Find where the given text appears and provide that cell's center as [X, Y] coordinate. 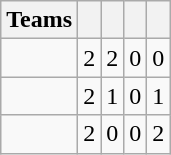
Teams [40, 20]
